Extract the (X, Y) coordinate from the center of the cell holding the provided text.  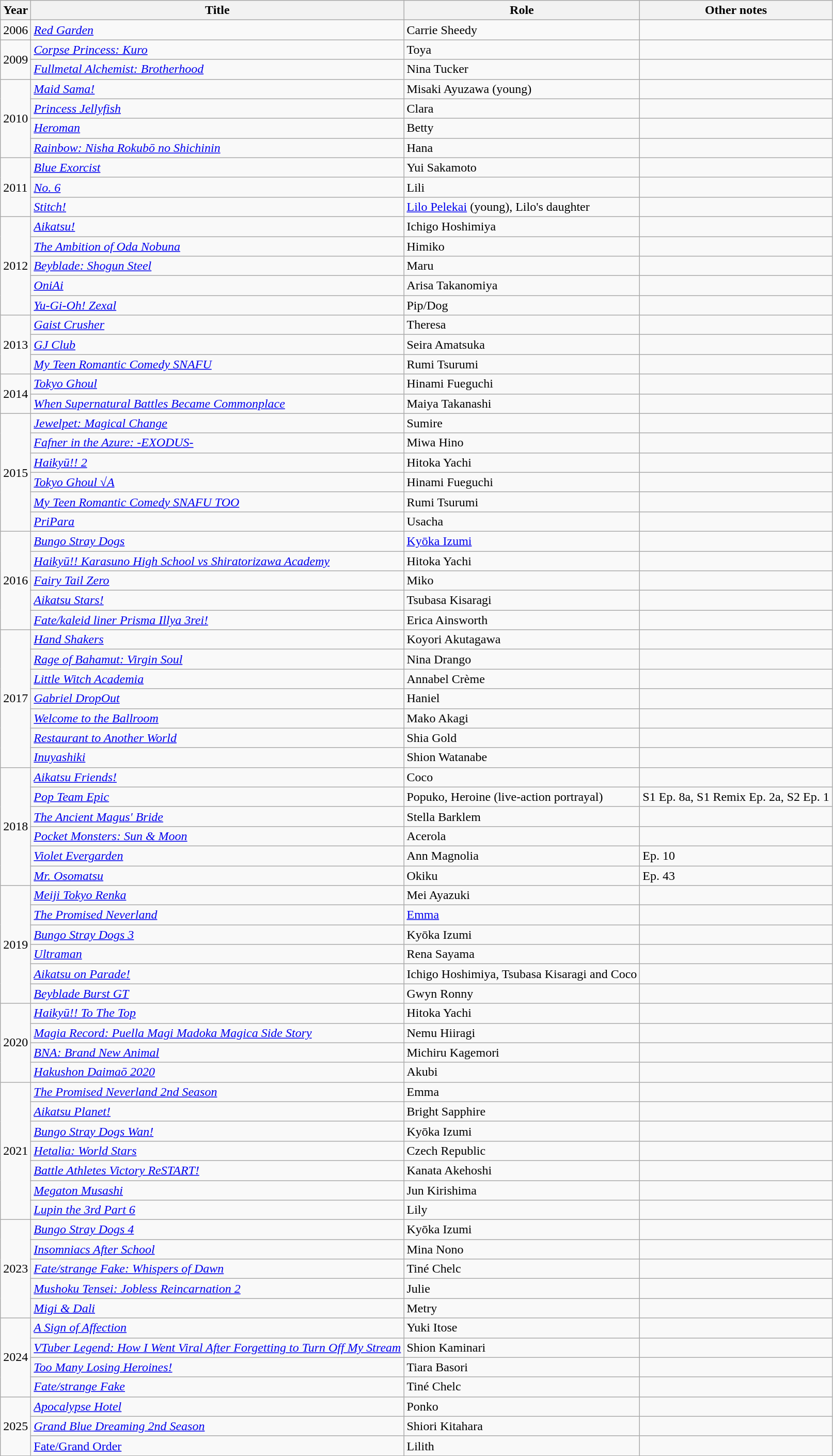
OniAi (217, 286)
Ep. 10 (736, 856)
Lilith (522, 1446)
Misaki Ayuzawa (young) (522, 89)
Ichigo Hoshimiya, Tsubasa Kisaragi and Coco (522, 974)
Arisa Takanomiya (522, 286)
Maru (522, 266)
The Ancient Magus' Bride (217, 816)
Mako Akagi (522, 718)
Pocket Monsters: Sun & Moon (217, 836)
The Promised Neverland (217, 915)
Lilo Pelekai (young), Lilo's daughter (522, 207)
Tiara Basori (522, 1367)
Beyblade: Shogun Steel (217, 266)
Mei Ayazuki (522, 895)
2009 (15, 59)
Mushoku Tensei: Jobless Reincarnation 2 (217, 1289)
Hana (522, 148)
Restaurant to Another World (217, 738)
Betty (522, 128)
Aikatsu on Parade! (217, 974)
Aikatsu Stars! (217, 600)
Ultraman (217, 954)
Bright Sapphire (522, 1111)
Ponko (522, 1406)
Ep. 43 (736, 876)
Aikatsu Friends! (217, 777)
Gaist Crusher (217, 325)
Koyori Akutagawa (522, 640)
Rena Sayama (522, 954)
2014 (15, 394)
2020 (15, 1043)
Fate/kaleid liner Prisma Illya 3rei! (217, 620)
Hetalia: World Stars (217, 1151)
Seira Amatsuka (522, 345)
Lupin the 3rd Part 6 (217, 1210)
Inuyashiki (217, 757)
Clara (522, 109)
Michiru Kagemori (522, 1052)
Pop Team Epic (217, 797)
Haikyū!! 2 (217, 462)
Julie (522, 1289)
Haikyū!! Karasuno High School vs Shiratorizawa Academy (217, 561)
2010 (15, 118)
Czech Republic (522, 1151)
2013 (15, 345)
No. 6 (217, 187)
The Ambition of Oda Nobuna (217, 246)
Haikyū!! To The Top (217, 1013)
Yu-Gi-Oh! Zexal (217, 305)
A Sign of Affection (217, 1328)
The Promised Neverland 2nd Season (217, 1092)
Maiya Takanashi (522, 404)
Acerola (522, 836)
Annabel Crème (522, 679)
Battle Athletes Victory ReSTART! (217, 1170)
Beyblade Burst GT (217, 994)
Shia Gold (522, 738)
Nina Drango (522, 659)
Aikatsu! (217, 226)
Jun Kirishima (522, 1190)
Bungo Stray Dogs 3 (217, 935)
Popuko, Heroine (live-action portrayal) (522, 797)
Kanata Akehoshi (522, 1170)
Nina Tucker (522, 69)
Tokyo Ghoul √A (217, 482)
Mina Nono (522, 1249)
Too Many Losing Heroines! (217, 1367)
Miwa Hino (522, 443)
Magia Record: Puella Magi Madoka Magica Side Story (217, 1033)
Fairy Tail Zero (217, 581)
Grand Blue Dreaming 2nd Season (217, 1426)
Tokyo Ghoul (217, 384)
Himiko (522, 246)
Miko (522, 581)
Theresa (522, 325)
Erica Ainsworth (522, 620)
Usacha (522, 521)
Fate/strange Fake: Whispers of Dawn (217, 1269)
Shiori Kitahara (522, 1426)
Aikatsu Planet! (217, 1111)
2021 (15, 1151)
Insomniacs After School (217, 1249)
2016 (15, 580)
2023 (15, 1269)
2015 (15, 472)
Year (15, 10)
2017 (15, 699)
Fullmetal Alchemist: Brotherhood (217, 69)
Bungo Stray Dogs Wan! (217, 1131)
Rage of Bahamut: Virgin Soul (217, 659)
Pip/Dog (522, 305)
Fafner in the Azure: -EXODUS- (217, 443)
Jewelpet: Magical Change (217, 423)
Corpse Princess: Kuro (217, 50)
Blue Exorcist (217, 167)
Ichigo Hoshimiya (522, 226)
Lili (522, 187)
Metry (522, 1308)
2019 (15, 944)
Lily (522, 1210)
Maid Sama! (217, 89)
2006 (15, 30)
PriPara (217, 521)
2018 (15, 826)
Migi & Dali (217, 1308)
Fate/strange Fake (217, 1387)
Tsubasa Kisaragi (522, 600)
Stella Barklem (522, 816)
Stitch! (217, 207)
Coco (522, 777)
Megaton Musashi (217, 1190)
2012 (15, 266)
Okiku (522, 876)
Meiji Tokyo Renka (217, 895)
Mr. Osomatsu (217, 876)
My Teen Romantic Comedy SNAFU TOO (217, 502)
My Teen Romantic Comedy SNAFU (217, 364)
Toya (522, 50)
Violet Evergarden (217, 856)
Akubi (522, 1072)
S1 Ep. 8a, S1 Remix Ep. 2a, S2 Ep. 1 (736, 797)
Role (522, 10)
Bungo Stray Dogs (217, 541)
Haniel (522, 699)
BNA: Brand New Animal (217, 1052)
Shion Watanabe (522, 757)
Hakushon Daimaō 2020 (217, 1072)
Red Garden (217, 30)
Ann Magnolia (522, 856)
GJ Club (217, 345)
2024 (15, 1357)
Sumire (522, 423)
Rainbow: Nisha Rokubō no Shichinin (217, 148)
Apocalypse Hotel (217, 1406)
Welcome to the Ballroom (217, 718)
Other notes (736, 10)
VTuber Legend: How I Went Viral After Forgetting to Turn Off My Stream (217, 1347)
2011 (15, 187)
Gabriel DropOut (217, 699)
Hand Shakers (217, 640)
Yuki Itose (522, 1328)
Princess Jellyfish (217, 109)
Yui Sakamoto (522, 167)
When Supernatural Battles Became Commonplace (217, 404)
Nemu Hiiragi (522, 1033)
Carrie Sheedy (522, 30)
Gwyn Ronny (522, 994)
Title (217, 10)
2025 (15, 1426)
Bungo Stray Dogs 4 (217, 1230)
Little Witch Academia (217, 679)
Fate/Grand Order (217, 1446)
Shion Kaminari (522, 1347)
Heroman (217, 128)
